Detect which cell encompasses the target text, then output its (X, Y) center coordinate. 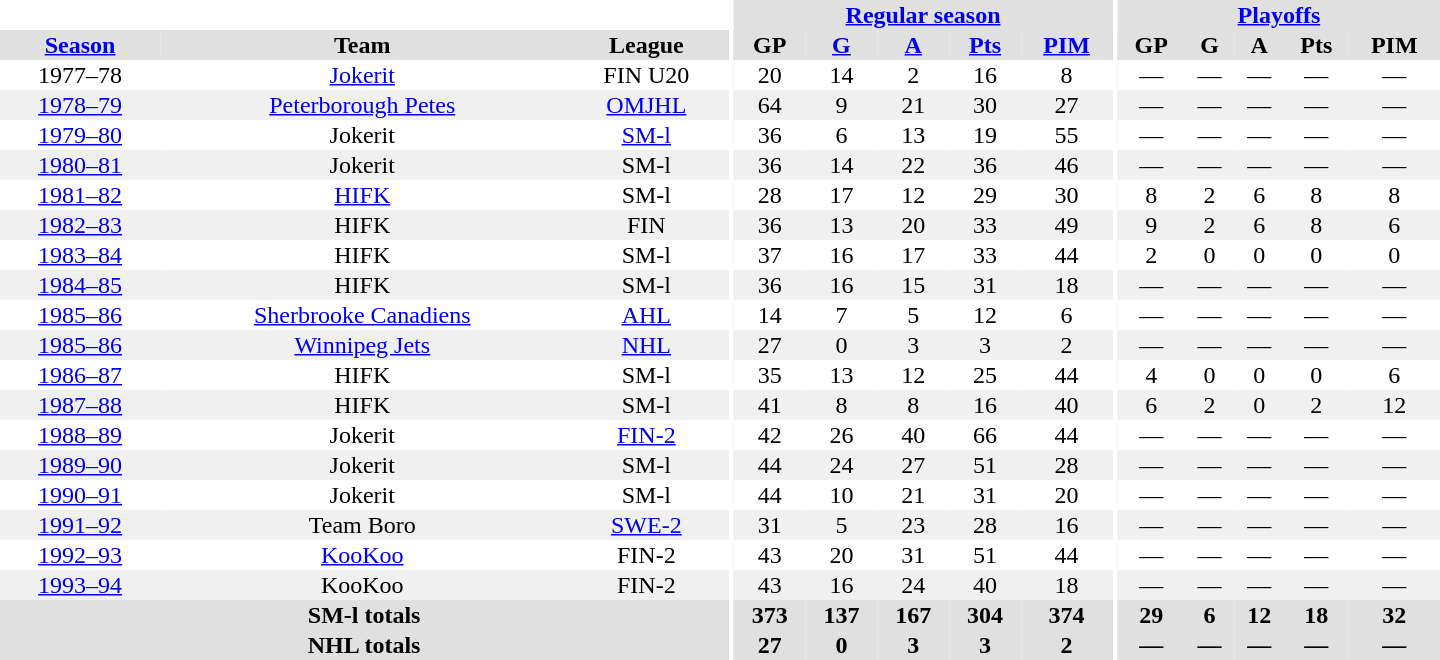
Peterborough Petes (362, 105)
Playoffs (1279, 15)
1978–79 (80, 105)
373 (770, 615)
64 (770, 105)
Team Boro (362, 525)
19 (985, 135)
1984–85 (80, 285)
AHL (646, 315)
1986–87 (80, 375)
10 (842, 495)
1987–88 (80, 405)
25 (985, 375)
SWE-2 (646, 525)
1989–90 (80, 465)
46 (1066, 165)
49 (1066, 225)
4 (1152, 375)
NHL (646, 345)
1990–91 (80, 495)
Sherbrooke Canadiens (362, 315)
1993–94 (80, 585)
1977–78 (80, 75)
Season (80, 45)
1980–81 (80, 165)
42 (770, 435)
League (646, 45)
26 (842, 435)
374 (1066, 615)
1991–92 (80, 525)
OMJHL (646, 105)
1979–80 (80, 135)
23 (913, 525)
32 (1394, 615)
304 (985, 615)
Team (362, 45)
66 (985, 435)
37 (770, 255)
FIN (646, 225)
1982–83 (80, 225)
41 (770, 405)
SM-l totals (364, 615)
137 (842, 615)
167 (913, 615)
Winnipeg Jets (362, 345)
22 (913, 165)
1981–82 (80, 195)
1983–84 (80, 255)
1992–93 (80, 555)
NHL totals (364, 645)
FIN U20 (646, 75)
35 (770, 375)
Regular season (924, 15)
15 (913, 285)
1988–89 (80, 435)
55 (1066, 135)
7 (842, 315)
